Find where the given text appears and provide that cell's center as [x, y] coordinate. 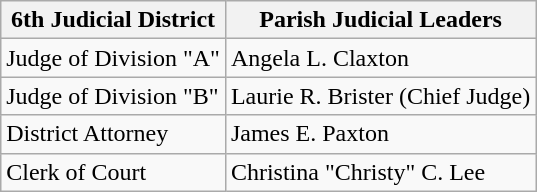
District Attorney [114, 134]
Christina "Christy" C. Lee [380, 172]
Judge of Division "B" [114, 96]
6th Judicial District [114, 20]
Judge of Division "A" [114, 58]
Angela L. Claxton [380, 58]
Parish Judicial Leaders [380, 20]
Laurie R. Brister (Chief Judge) [380, 96]
Clerk of Court [114, 172]
James E. Paxton [380, 134]
